Output the (x, y) coordinate of the center of the cell containing the given text.  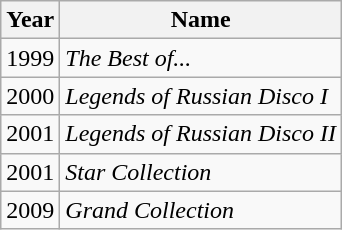
Name (201, 20)
2000 (30, 96)
1999 (30, 58)
Star Collection (201, 172)
Legends of Russian Disco I (201, 96)
Legends of Russian Disco II (201, 134)
Grand Collection (201, 210)
2009 (30, 210)
The Best of... (201, 58)
Year (30, 20)
